Capture the cell that displays the provided text and extract its (X, Y) central coordinate. 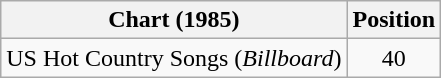
Position (394, 20)
40 (394, 58)
Chart (1985) (174, 20)
US Hot Country Songs (Billboard) (174, 58)
